Return the [x, y] coordinate for the center point of the cell that contains the specified text.  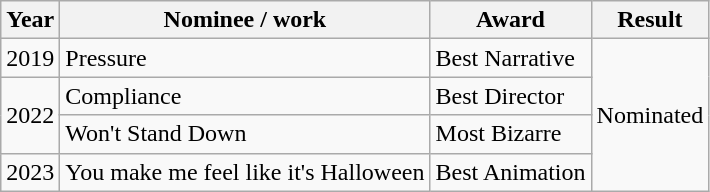
Nominated [650, 115]
Result [650, 20]
2019 [30, 58]
Pressure [245, 58]
Best Director [510, 96]
Most Bizarre [510, 134]
You make me feel like it's Halloween [245, 172]
2023 [30, 172]
Won't Stand Down [245, 134]
Best Animation [510, 172]
2022 [30, 115]
Compliance [245, 96]
Year [30, 20]
Nominee / work [245, 20]
Best Narrative [510, 58]
Award [510, 20]
